Return [x, y] of the center of cell containing provided text 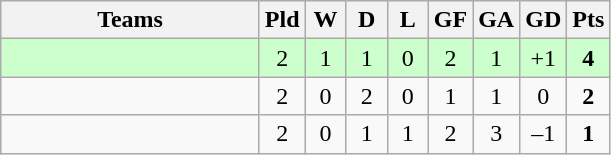
GF [450, 20]
+1 [544, 58]
D [366, 20]
4 [588, 58]
L [408, 20]
GD [544, 20]
Pts [588, 20]
Pld [282, 20]
GA [496, 20]
3 [496, 134]
–1 [544, 134]
W [326, 20]
Teams [130, 20]
